Locate the cell with the specified text and output its [X, Y] center coordinate. 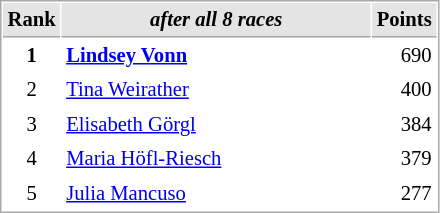
5 [32, 194]
Lindsey Vonn [216, 56]
4 [32, 158]
Rank [32, 20]
Elisabeth Görgl [216, 124]
Julia Mancuso [216, 194]
400 [404, 90]
384 [404, 124]
Maria Höfl-Riesch [216, 158]
3 [32, 124]
after all 8 races [216, 20]
1 [32, 56]
2 [32, 90]
277 [404, 194]
379 [404, 158]
Tina Weirather [216, 90]
Points [404, 20]
690 [404, 56]
